Scan for the cell matching the given text and deliver its [x, y] coordinate at center. 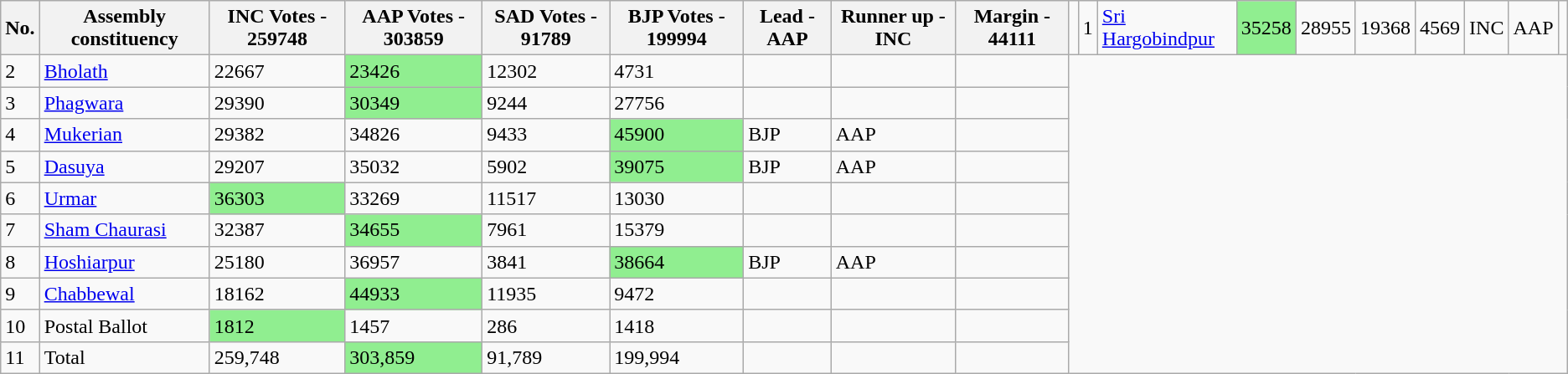
4 [20, 135]
1457 [414, 325]
39075 [677, 167]
SAD Votes - 91789 [546, 28]
29382 [277, 135]
11935 [546, 294]
Chabbewal [124, 294]
29390 [277, 103]
28955 [1325, 28]
23426 [414, 71]
36957 [414, 262]
4731 [677, 71]
29207 [277, 167]
Bholath [124, 71]
18162 [277, 294]
Sham Chaurasi [124, 230]
3841 [546, 262]
91,789 [546, 357]
1812 [277, 325]
44933 [414, 294]
33269 [414, 198]
Mukerian [124, 135]
Hoshiarpur [124, 262]
9433 [546, 135]
Margin - 44111 [1013, 28]
1 [1087, 28]
25180 [277, 262]
BJP Votes - 199994 [677, 28]
34655 [414, 230]
11517 [546, 198]
286 [546, 325]
30349 [414, 103]
6 [20, 198]
34826 [414, 135]
10 [20, 325]
7961 [546, 230]
4569 [1441, 28]
12302 [546, 71]
Dasuya [124, 167]
35258 [1266, 28]
19368 [1385, 28]
9244 [546, 103]
Postal Ballot [124, 325]
259,748 [277, 357]
INC Votes - 259748 [277, 28]
27756 [677, 103]
5902 [546, 167]
Sri Hargobindpur [1167, 28]
15379 [677, 230]
13030 [677, 198]
1418 [677, 325]
36303 [277, 198]
3 [20, 103]
8 [20, 262]
199,994 [677, 357]
35032 [414, 167]
Assembly constituency [124, 28]
9 [20, 294]
38664 [677, 262]
Phagwara [124, 103]
5 [20, 167]
2 [20, 71]
45900 [677, 135]
Urmar [124, 198]
9472 [677, 294]
Total [124, 357]
AAP Votes - 303859 [414, 28]
Lead - AAP [787, 28]
INC [1487, 28]
Runner up - INC [893, 28]
No. [20, 28]
32387 [277, 230]
22667 [277, 71]
7 [20, 230]
303,859 [414, 357]
11 [20, 357]
